Provide the (x, y) coordinate of the cell's center where the given text is located.  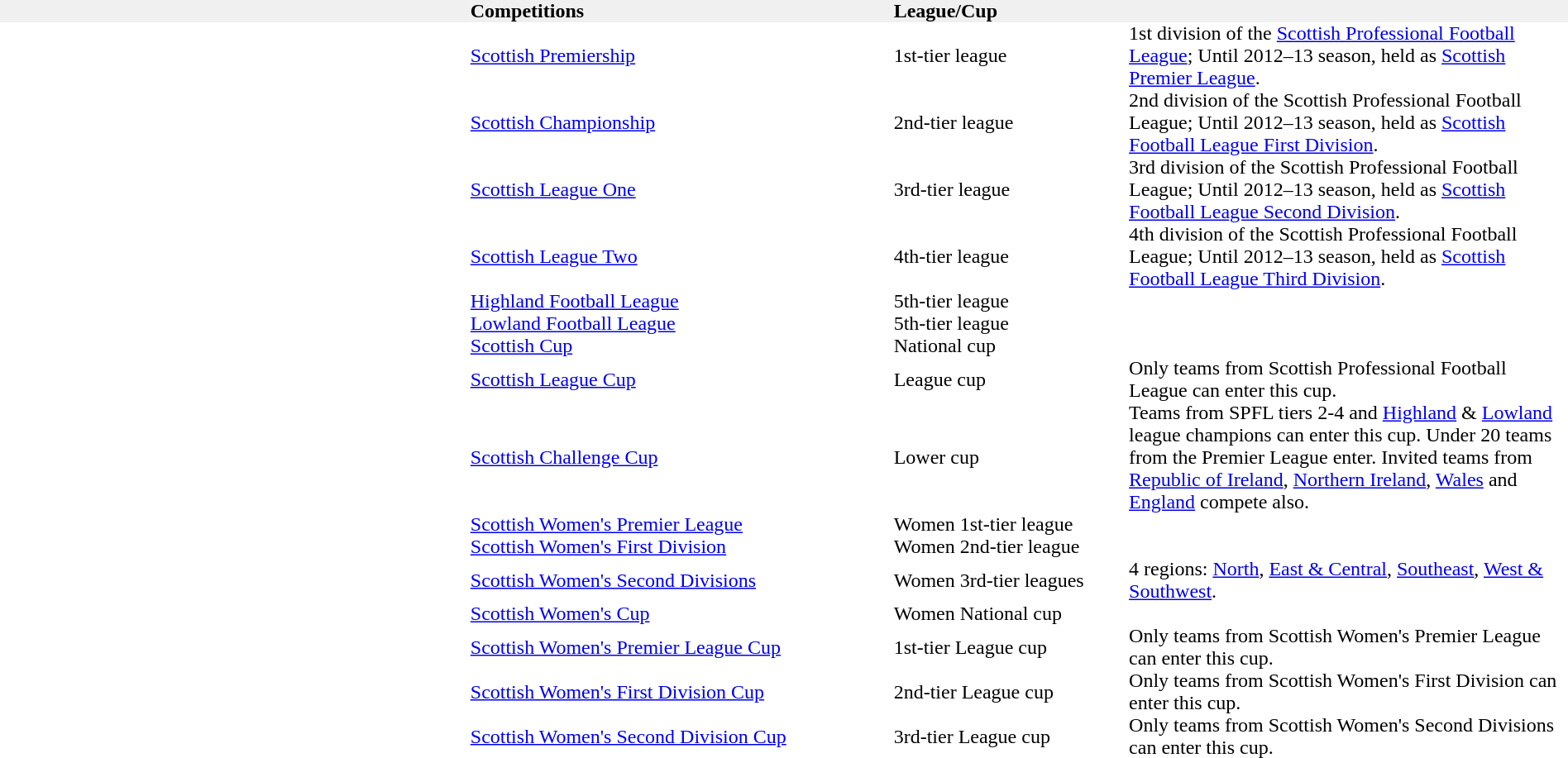
Women 2nd-tier league (1011, 547)
Scottish Women's Premier League Cup (682, 647)
3rd-tier league (1011, 190)
Scottish Women's Second Divisions (682, 580)
Women 1st-tier league (1011, 524)
Scottish Women's First Division Cup (682, 692)
1st-tier League cup (1011, 647)
Scottish Championship (682, 122)
Scottish Premiership (682, 56)
Scottish League Cup (682, 379)
Scottish Women's First Division (682, 547)
3rd division of the Scottish Professional Football League; Until 2012–13 season, held as Scottish Football League Second Division. (1348, 190)
Scottish Challenge Cup (682, 458)
National cup (1011, 346)
Women 3rd-tier leagues (1011, 580)
Scottish Women's Premier League (682, 524)
1st division of the Scottish Professional Football League; Until 2012–13 season, held as Scottish Premier League. (1348, 56)
2nd-tier League cup (1011, 692)
Highland Football League (682, 301)
2nd division of the Scottish Professional Football League; Until 2012–13 season, held as Scottish Football League First Division. (1348, 122)
Only teams from Scottish Women's First Division can enter this cup. (1348, 692)
Competitions (682, 12)
Scottish Cup (682, 346)
4 regions: North, East & Central, Southeast, West & Southwest. (1348, 580)
Only teams from Scottish Women's Premier League can enter this cup. (1348, 647)
1st-tier league (1011, 56)
Scottish League Two (682, 256)
4th division of the Scottish Professional Football League; Until 2012–13 season, held as Scottish Football League Third Division. (1348, 256)
Scottish League One (682, 190)
League/Cup (1011, 12)
4th-tier league (1011, 256)
2nd-tier league (1011, 122)
Lower cup (1011, 458)
Only teams from Scottish Professional Football League can enter this cup. (1348, 379)
Women National cup (1011, 613)
Scottish Women's Cup (682, 613)
League cup (1011, 379)
Lowland Football League (682, 324)
